Scan for the cell matching the given text and deliver its (X, Y) coordinate at center. 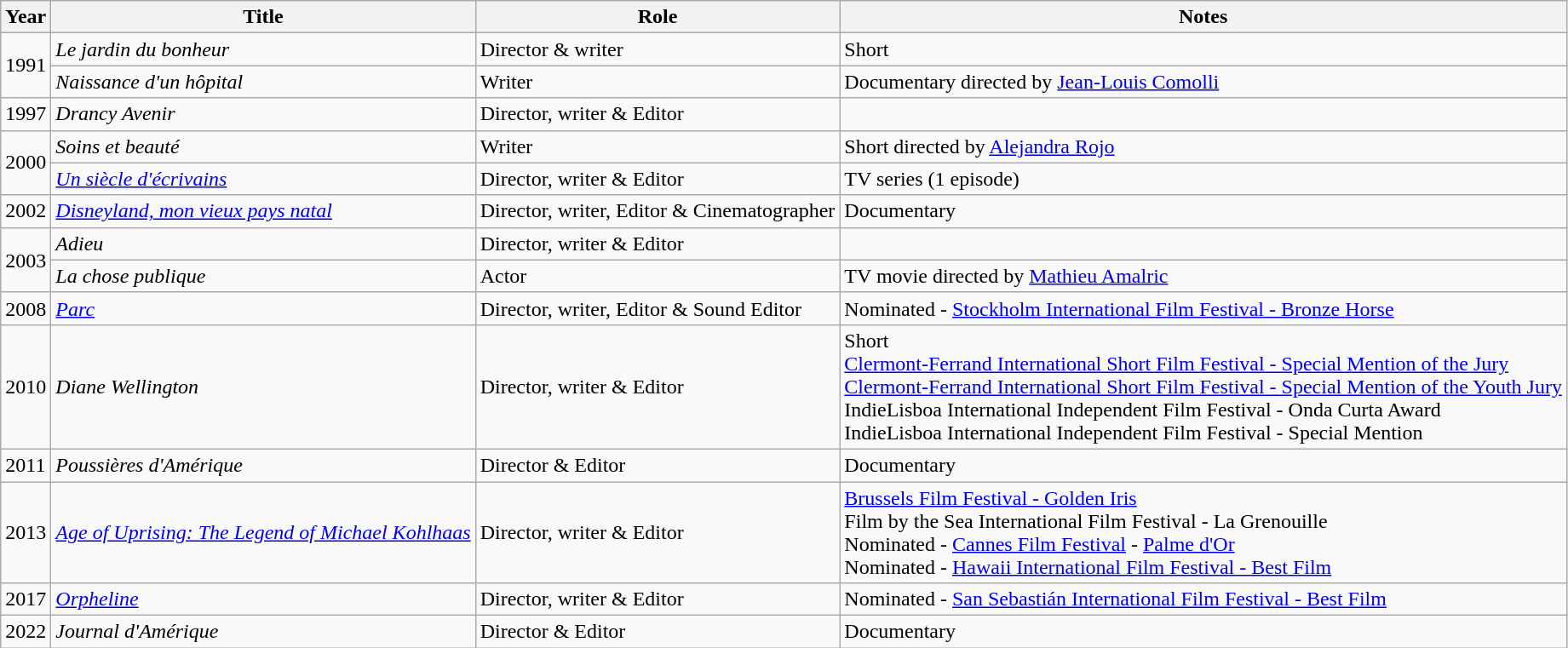
Role (658, 17)
Title (263, 17)
Short (1203, 49)
Orpheline (263, 599)
TV movie directed by Mathieu Amalric (1203, 276)
Soins et beauté (263, 146)
Naissance d'un hôpital (263, 82)
1997 (26, 114)
2010 (26, 387)
Director, writer, Editor & Sound Editor (658, 308)
2008 (26, 308)
Poussières d'Amérique (263, 465)
Nominated - San Sebastián International Film Festival - Best Film (1203, 599)
2017 (26, 599)
Journal d'Amérique (263, 632)
2011 (26, 465)
1991 (26, 66)
2013 (26, 533)
Disneyland, mon vieux pays natal (263, 211)
Parc (263, 308)
Director, writer, Editor & Cinematographer (658, 211)
Actor (658, 276)
Nominated - Stockholm International Film Festival - Bronze Horse (1203, 308)
Notes (1203, 17)
Short directed by Alejandra Rojo (1203, 146)
Documentary directed by Jean-Louis Comolli (1203, 82)
Year (26, 17)
Un siècle d'écrivains (263, 179)
2022 (26, 632)
Drancy Avenir (263, 114)
Age of Uprising: The Legend of Michael Kohlhaas (263, 533)
Director & writer (658, 49)
Le jardin du bonheur (263, 49)
La chose publique (263, 276)
TV series (1 episode) (1203, 179)
2000 (26, 163)
2003 (26, 260)
Diane Wellington (263, 387)
Adieu (263, 244)
2002 (26, 211)
